Find where the given text appears and provide that cell's center as [x, y] coordinate. 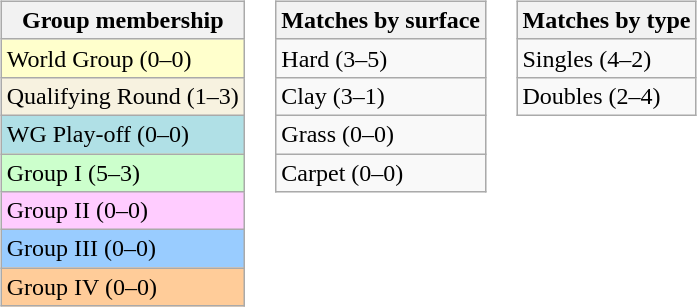
Group II (0–0) [122, 211]
Group IV (0–0) [122, 287]
Group I (5–3) [122, 173]
Carpet (0–0) [381, 173]
Hard (3–5) [381, 58]
Group membership [122, 20]
Grass (0–0) [381, 134]
Singles (4–2) [606, 58]
Group III (0–0) [122, 249]
WG Play-off (0–0) [122, 134]
World Group (0–0) [122, 58]
Doubles (2–4) [606, 96]
Matches by surface [381, 20]
Clay (3–1) [381, 96]
Qualifying Round (1–3) [122, 96]
Matches by type [606, 20]
